Provide the [x, y] coordinate of the cell's center where the given text is located.  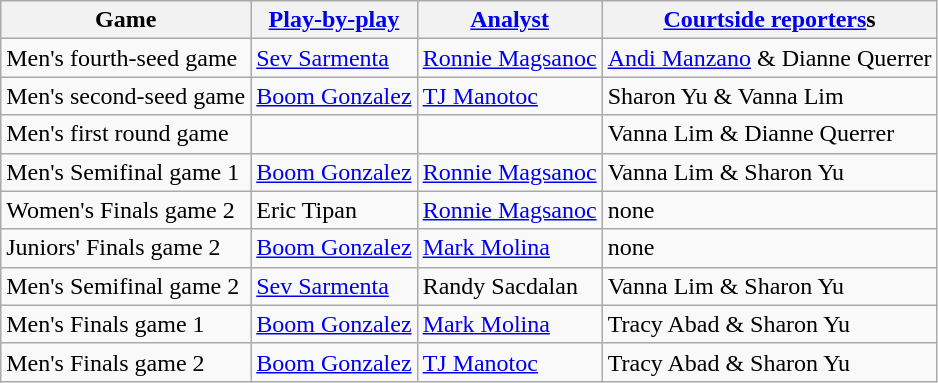
Men's Finals game 2 [126, 362]
Men's second-seed game [126, 96]
Men's Semifinal game 1 [126, 172]
Men's first round game [126, 134]
Randy Sacdalan [510, 286]
Men's Finals game 1 [126, 324]
Eric Tipan [334, 210]
Play-by-play [334, 20]
Sharon Yu & Vanna Lim [770, 96]
Men's Semifinal game 2 [126, 286]
Women's Finals game 2 [126, 210]
Men's fourth-seed game [126, 58]
Analyst [510, 20]
Courtside reporterss [770, 20]
Game [126, 20]
Vanna Lim & Dianne Querrer [770, 134]
Juniors' Finals game 2 [126, 248]
Andi Manzano & Dianne Querrer [770, 58]
